Extract the (x, y) coordinate from the center of the cell holding the provided text.  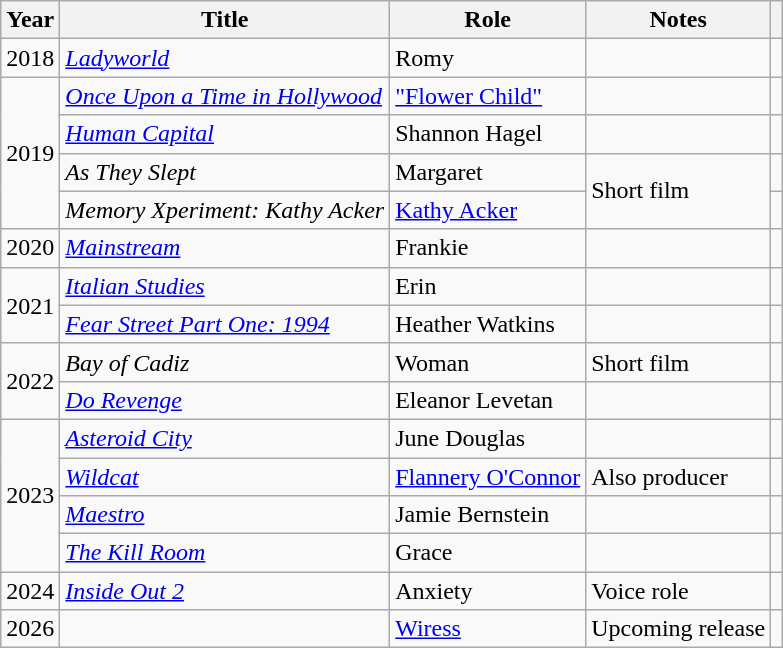
Upcoming release (678, 629)
Erin (488, 286)
Fear Street Part One: 1994 (225, 324)
Memory Xperiment: Kathy Acker (225, 210)
Also producer (678, 477)
Eleanor Levetan (488, 400)
The Kill Room (225, 553)
Italian Studies (225, 286)
2026 (30, 629)
Flannery O'Connor (488, 477)
2018 (30, 58)
2022 (30, 381)
June Douglas (488, 438)
Shannon Hagel (488, 134)
Romy (488, 58)
"Flower Child" (488, 96)
Role (488, 20)
Maestro (225, 515)
Once Upon a Time in Hollywood (225, 96)
Inside Out 2 (225, 591)
Title (225, 20)
Margaret (488, 172)
Year (30, 20)
Heather Watkins (488, 324)
2020 (30, 248)
Voice role (678, 591)
Mainstream (225, 248)
As They Slept (225, 172)
Human Capital (225, 134)
2019 (30, 153)
Kathy Acker (488, 210)
Wildcat (225, 477)
Wiress (488, 629)
Ladyworld (225, 58)
2021 (30, 305)
Bay of Cadiz (225, 362)
2023 (30, 495)
Do Revenge (225, 400)
Anxiety (488, 591)
Asteroid City (225, 438)
Jamie Bernstein (488, 515)
Grace (488, 553)
2024 (30, 591)
Woman (488, 362)
Frankie (488, 248)
Notes (678, 20)
